Search for the cell housing the specified text and yield its [x, y] center coordinate. 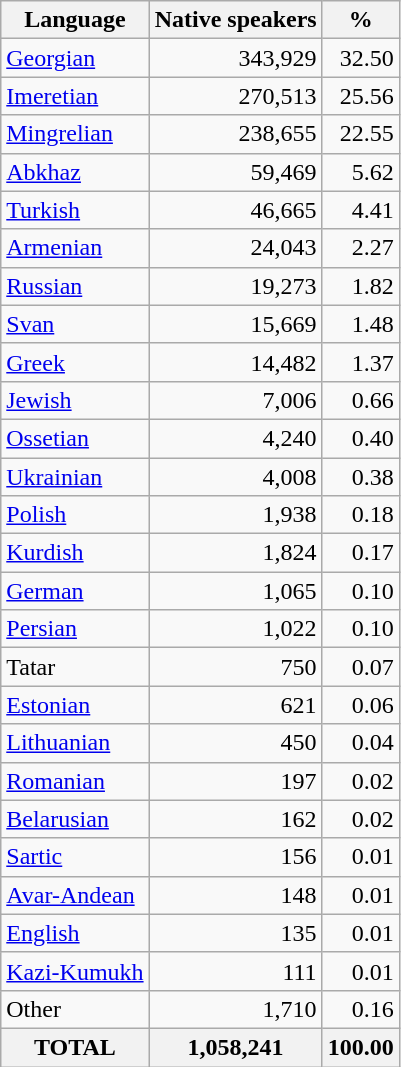
14,482 [236, 362]
197 [236, 781]
% [360, 20]
24,043 [236, 248]
2.27 [360, 248]
Turkish [75, 210]
46,665 [236, 210]
0.18 [360, 515]
59,469 [236, 172]
450 [236, 743]
0.04 [360, 743]
Jewish [75, 400]
Mingrelian [75, 134]
Language [75, 20]
1,938 [236, 515]
1,022 [236, 629]
Tatar [75, 667]
4,240 [236, 438]
Armenian [75, 248]
25.56 [360, 96]
English [75, 933]
Greek [75, 362]
0.06 [360, 705]
Svan [75, 324]
Other [75, 1009]
7,006 [236, 400]
Estonian [75, 705]
15,669 [236, 324]
German [75, 591]
621 [236, 705]
Lithuanian [75, 743]
135 [236, 933]
148 [236, 895]
750 [236, 667]
1.48 [360, 324]
Russian [75, 286]
Belarusian [75, 819]
0.40 [360, 438]
Sartic [75, 857]
238,655 [236, 134]
Ukrainian [75, 477]
19,273 [236, 286]
1,065 [236, 591]
Kazi-Kumukh [75, 971]
270,513 [236, 96]
32.50 [360, 58]
100.00 [360, 1047]
Ossetian [75, 438]
Avar-Andean [75, 895]
Persian [75, 629]
Imeretian [75, 96]
0.16 [360, 1009]
1,058,241 [236, 1047]
162 [236, 819]
1,824 [236, 553]
111 [236, 971]
1.37 [360, 362]
1,710 [236, 1009]
Romanian [75, 781]
Kurdish [75, 553]
5.62 [360, 172]
TOTAL [75, 1047]
4,008 [236, 477]
22.55 [360, 134]
343,929 [236, 58]
0.38 [360, 477]
Native speakers [236, 20]
1.82 [360, 286]
Polish [75, 515]
156 [236, 857]
0.07 [360, 667]
4.41 [360, 210]
0.66 [360, 400]
0.17 [360, 553]
Georgian [75, 58]
Abkhaz [75, 172]
